Capture the cell that displays the provided text and extract its [x, y] central coordinate. 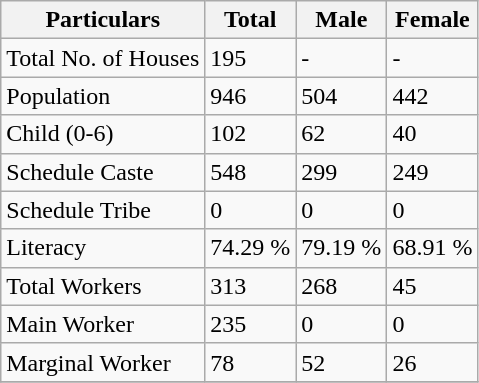
Total No. of Houses [103, 58]
Male [342, 20]
Child (0-6) [103, 134]
Particulars [103, 20]
Total Workers [103, 286]
102 [250, 134]
Literacy [103, 248]
504 [342, 96]
195 [250, 58]
946 [250, 96]
235 [250, 324]
79.19 % [342, 248]
45 [432, 286]
548 [250, 172]
Main Worker [103, 324]
Total [250, 20]
Marginal Worker [103, 362]
313 [250, 286]
249 [432, 172]
52 [342, 362]
299 [342, 172]
40 [432, 134]
268 [342, 286]
442 [432, 96]
74.29 % [250, 248]
26 [432, 362]
Female [432, 20]
Schedule Caste [103, 172]
62 [342, 134]
Schedule Tribe [103, 210]
78 [250, 362]
Population [103, 96]
68.91 % [432, 248]
